Capture the cell that displays the provided text and extract its [X, Y] central coordinate. 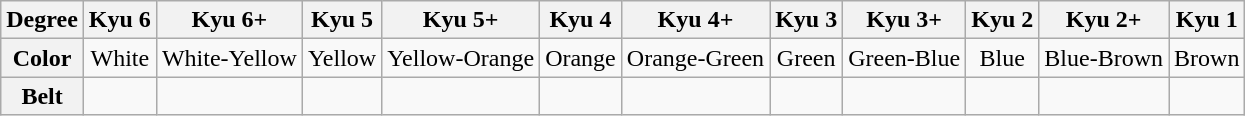
Kyu 2 [1002, 20]
Green-Blue [904, 58]
Orange [581, 58]
Color [42, 58]
Yellow [342, 58]
Kyu 3+ [904, 20]
Kyu 1 [1207, 20]
Kyu 4+ [695, 20]
Blue-Brown [1104, 58]
Belt [42, 96]
White-Yellow [229, 58]
Green [806, 58]
Orange-Green [695, 58]
Kyu 6 [120, 20]
Kyu 2+ [1104, 20]
Kyu 3 [806, 20]
Kyu 4 [581, 20]
Yellow-Orange [461, 58]
Kyu 5 [342, 20]
Degree [42, 20]
Brown [1207, 58]
Kyu 6+ [229, 20]
Kyu 5+ [461, 20]
White [120, 58]
Blue [1002, 58]
